Find where the given text appears and provide that cell's center as (x, y) coordinate. 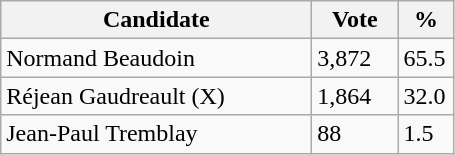
1,864 (355, 96)
Jean-Paul Tremblay (156, 134)
3,872 (355, 58)
32.0 (426, 96)
% (426, 20)
Candidate (156, 20)
88 (355, 134)
65.5 (426, 58)
Normand Beaudoin (156, 58)
1.5 (426, 134)
Vote (355, 20)
Réjean Gaudreault (X) (156, 96)
